Return the [X, Y] coordinate for the center point of the cell that contains the specified text.  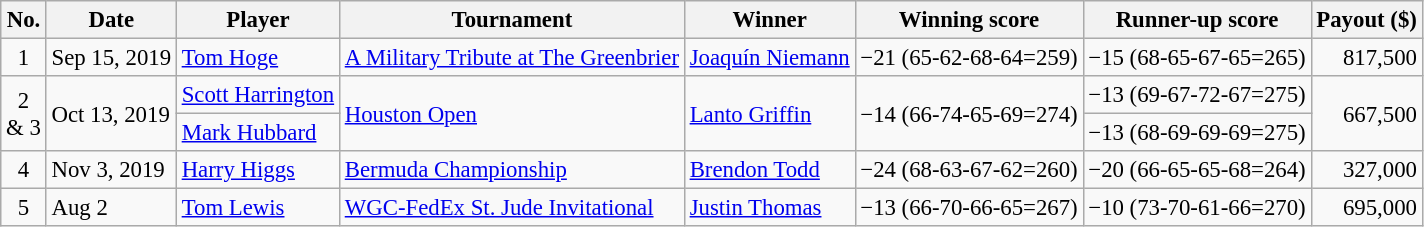
Oct 13, 2019 [111, 114]
Player [258, 20]
Payout ($) [1366, 20]
Tournament [512, 20]
Brendon Todd [770, 170]
Lanto Griffin [770, 114]
Aug 2 [111, 208]
Houston Open [512, 114]
No. [24, 20]
Scott Harrington [258, 95]
5 [24, 208]
−14 (66-74-65-69=274) [969, 114]
Runner-up score [1197, 20]
Tom Hoge [258, 58]
WGC-FedEx St. Jude Invitational [512, 208]
4 [24, 170]
1 [24, 58]
−13 (66-70-66-65=267) [969, 208]
Tom Lewis [258, 208]
Joaquín Niemann [770, 58]
Sep 15, 2019 [111, 58]
327,000 [1366, 170]
Winner [770, 20]
−10 (73-70-61-66=270) [1197, 208]
−15 (68-65-67-65=265) [1197, 58]
−21 (65-62-68-64=259) [969, 58]
695,000 [1366, 208]
Nov 3, 2019 [111, 170]
Justin Thomas [770, 208]
667,500 [1366, 114]
Date [111, 20]
Winning score [969, 20]
Mark Hubbard [258, 133]
−13 (68-69-69-69=275) [1197, 133]
Harry Higgs [258, 170]
817,500 [1366, 58]
Bermuda Championship [512, 170]
A Military Tribute at The Greenbrier [512, 58]
−20 (66-65-65-68=264) [1197, 170]
−13 (69-67-72-67=275) [1197, 95]
2& 3 [24, 114]
−24 (68-63-67-62=260) [969, 170]
